Output the [X, Y] coordinate of the center of the cell containing the given text.  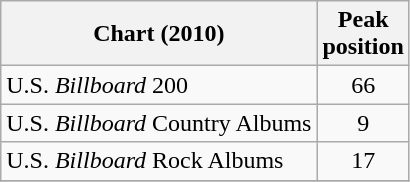
U.S. Billboard Rock Albums [159, 161]
Chart (2010) [159, 34]
U.S. Billboard 200 [159, 85]
17 [363, 161]
U.S. Billboard Country Albums [159, 123]
9 [363, 123]
Peakposition [363, 34]
66 [363, 85]
